Find where the given text appears and provide that cell's center as (x, y) coordinate. 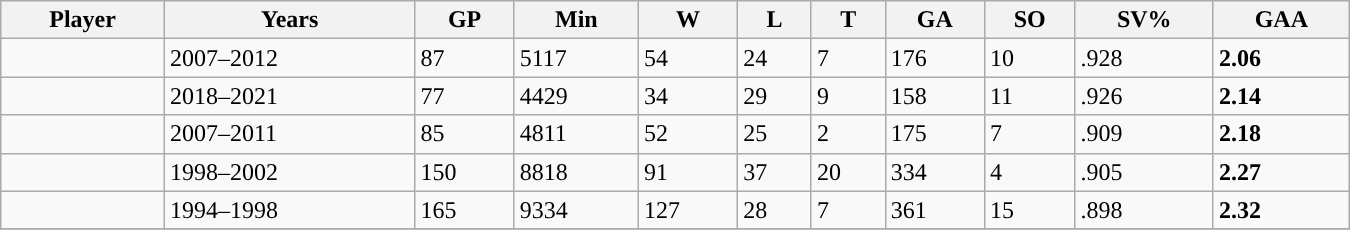
91 (688, 172)
4 (1030, 172)
2.18 (1281, 134)
361 (934, 210)
GA (934, 20)
GP (464, 20)
9 (848, 96)
85 (464, 134)
4429 (576, 96)
10 (1030, 58)
.905 (1144, 172)
T (848, 20)
1998–2002 (290, 172)
.909 (1144, 134)
25 (775, 134)
37 (775, 172)
34 (688, 96)
2 (848, 134)
176 (934, 58)
5117 (576, 58)
GAA (1281, 20)
165 (464, 210)
29 (775, 96)
24 (775, 58)
Years (290, 20)
8818 (576, 172)
.926 (1144, 96)
77 (464, 96)
175 (934, 134)
54 (688, 58)
.928 (1144, 58)
Min (576, 20)
W (688, 20)
Player (83, 20)
2007–2011 (290, 134)
2.06 (1281, 58)
15 (1030, 210)
SV% (1144, 20)
2.14 (1281, 96)
2018–2021 (290, 96)
158 (934, 96)
2.32 (1281, 210)
127 (688, 210)
87 (464, 58)
11 (1030, 96)
4811 (576, 134)
28 (775, 210)
9334 (576, 210)
1994–1998 (290, 210)
2007–2012 (290, 58)
52 (688, 134)
20 (848, 172)
334 (934, 172)
150 (464, 172)
SO (1030, 20)
.898 (1144, 210)
L (775, 20)
2.27 (1281, 172)
